Extract the [x, y] coordinate from the center of the cell holding the provided text.  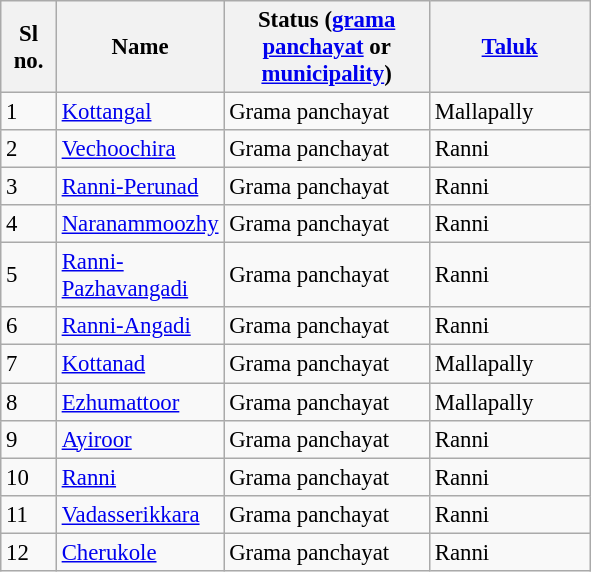
6 [29, 327]
Kottangal [140, 112]
5 [29, 276]
Cherukole [140, 552]
12 [29, 552]
Naranammoozhy [140, 224]
Ranni-Angadi [140, 327]
Ranni-Perunad [140, 187]
9 [29, 439]
8 [29, 402]
Vadasserikkara [140, 514]
10 [29, 477]
4 [29, 224]
Taluk [510, 47]
7 [29, 364]
2 [29, 149]
Ayiroor [140, 439]
Vechoochira [140, 149]
Name [140, 47]
3 [29, 187]
Kottanad [140, 364]
Sl no. [29, 47]
11 [29, 514]
1 [29, 112]
Ranni-Pazhavangadi [140, 276]
Status (grama panchayat or municipality) [327, 47]
Ezhumattoor [140, 402]
